Capture the cell that displays the provided text and extract its (X, Y) central coordinate. 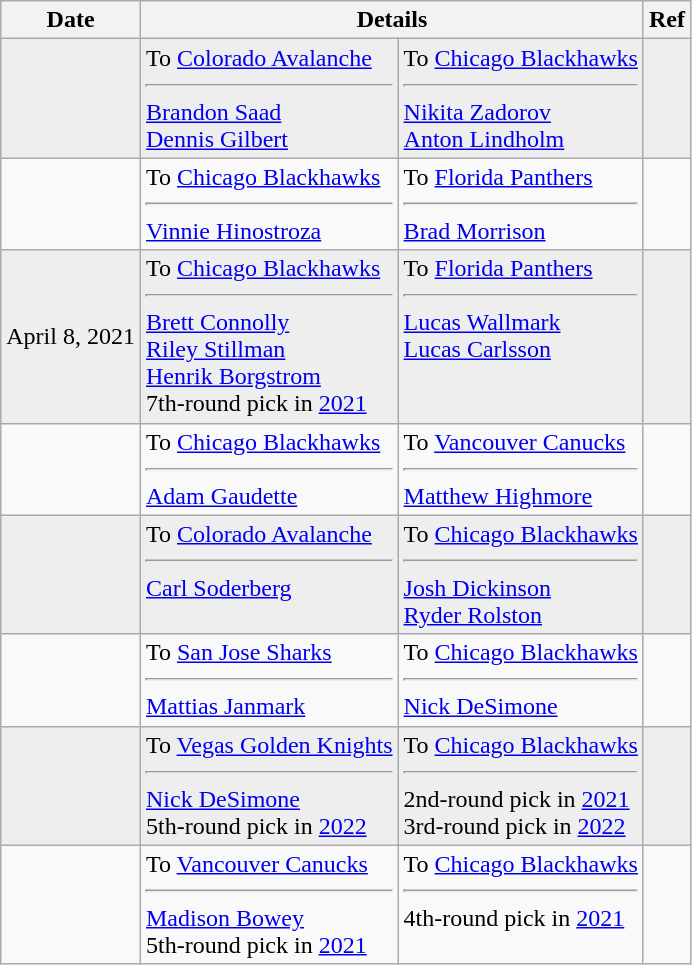
Details (392, 20)
April 8, 2021 (71, 336)
To San Jose SharksMattias Janmark (269, 680)
To Chicago BlackhawksAdam Gaudette (269, 469)
To Vancouver CanucksMadison Bowey5th-round pick in 2021 (269, 904)
To Vancouver CanucksMatthew Highmore (520, 469)
To Chicago BlackhawksJosh DickinsonRyder Rolston (520, 574)
To Chicago BlackhawksNick DeSimone (520, 680)
Ref (666, 20)
To Colorado AvalancheBrandon SaadDennis Gilbert (269, 98)
To Chicago Blackhawks2nd-round pick in 20213rd-round pick in 2022 (520, 786)
To Chicago BlackhawksBrett ConnollyRiley StillmanHenrik Borgstrom7th-round pick in 2021 (269, 336)
To Chicago Blackhawks4th-round pick in 2021 (520, 904)
To Chicago BlackhawksVinnie Hinostroza (269, 204)
To Florida PanthersLucas WallmarkLucas Carlsson (520, 336)
To Vegas Golden KnightsNick DeSimone5th-round pick in 2022 (269, 786)
Date (71, 20)
To Florida PanthersBrad Morrison (520, 204)
To Chicago BlackhawksNikita ZadorovAnton Lindholm (520, 98)
To Colorado AvalancheCarl Soderberg (269, 574)
